Extract the (X, Y) coordinate from the center of the cell holding the provided text.  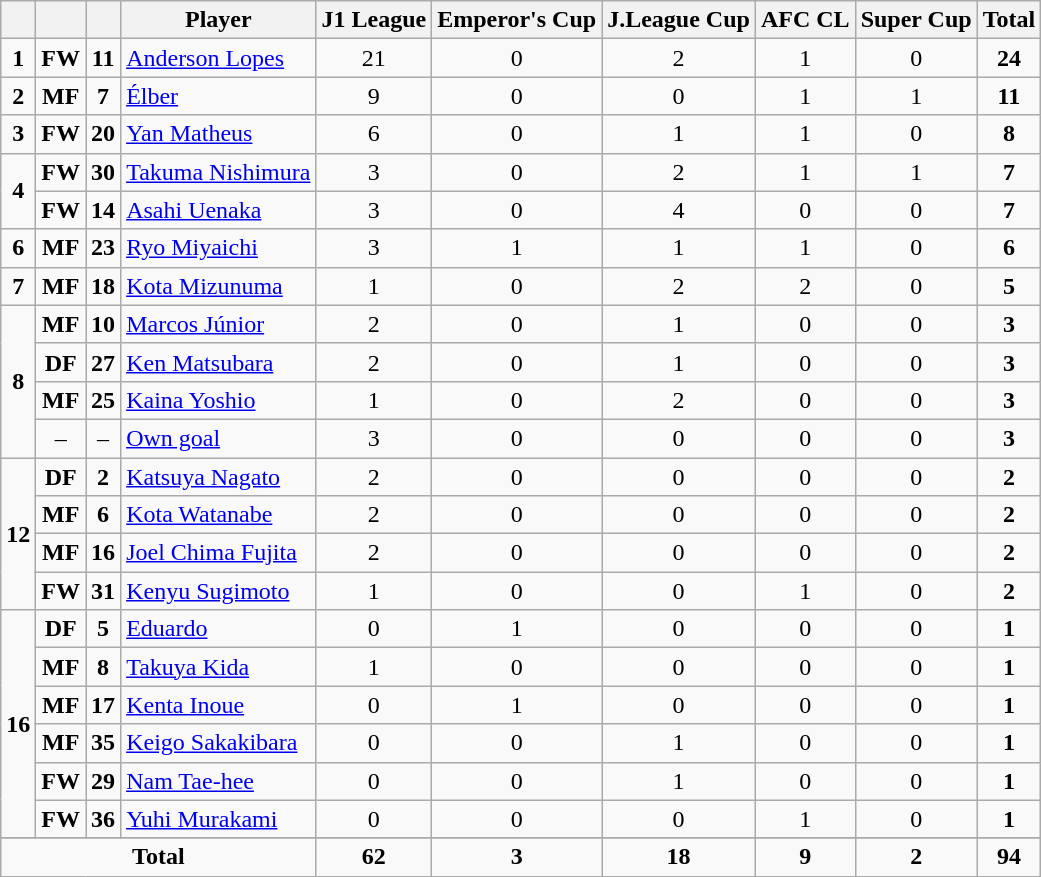
35 (104, 743)
Katsuya Nagato (218, 477)
Keigo Sakakibara (218, 743)
36 (104, 819)
29 (104, 781)
Élber (218, 96)
Kenta Inoue (218, 705)
AFC CL (805, 20)
20 (104, 134)
J.League Cup (679, 20)
Own goal (218, 438)
30 (104, 172)
17 (104, 705)
10 (104, 324)
Takuma Nishimura (218, 172)
Yuhi Murakami (218, 819)
12 (18, 534)
Player (218, 20)
J1 League (374, 20)
24 (1009, 58)
21 (374, 58)
Kota Watanabe (218, 515)
62 (374, 857)
Yan Matheus (218, 134)
Asahi Uenaka (218, 210)
Ryo Miyaichi (218, 248)
14 (104, 210)
Joel Chima Fujita (218, 553)
Nam Tae-hee (218, 781)
Emperor's Cup (517, 20)
Marcos Júnior (218, 324)
Anderson Lopes (218, 58)
94 (1009, 857)
25 (104, 400)
Kota Mizunuma (218, 286)
Super Cup (916, 20)
27 (104, 362)
Takuya Kida (218, 667)
Eduardo (218, 629)
23 (104, 248)
31 (104, 591)
Kenyu Sugimoto (218, 591)
Kaina Yoshio (218, 400)
Ken Matsubara (218, 362)
